Pinpoint the cell where the given text exists, returning its (X, Y) midpoint coordinate. 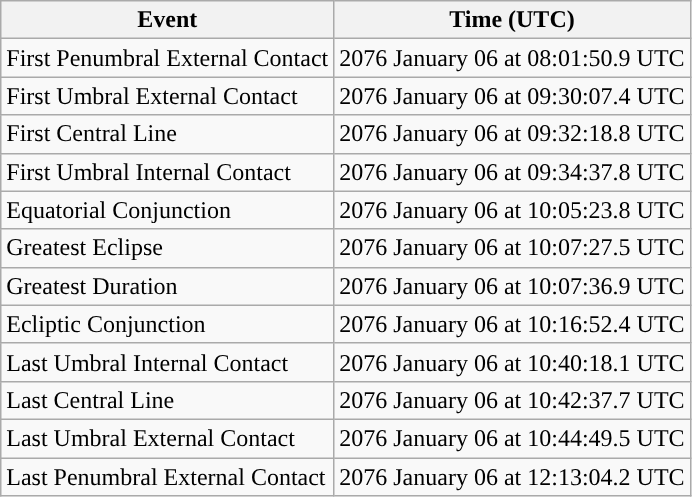
Last Penumbral External Contact (168, 477)
2076 January 06 at 10:40:18.1 UTC (512, 362)
Last Umbral External Contact (168, 438)
2076 January 06 at 08:01:50.9 UTC (512, 58)
First Umbral External Contact (168, 96)
Greatest Duration (168, 286)
Time (UTC) (512, 20)
Greatest Eclipse (168, 248)
2076 January 06 at 10:05:23.8 UTC (512, 210)
First Central Line (168, 134)
2076 January 06 at 10:16:52.4 UTC (512, 324)
2076 January 06 at 10:07:36.9 UTC (512, 286)
2076 January 06 at 09:32:18.8 UTC (512, 134)
Equatorial Conjunction (168, 210)
2076 January 06 at 09:30:07.4 UTC (512, 96)
Last Umbral Internal Contact (168, 362)
Event (168, 20)
2076 January 06 at 12:13:04.2 UTC (512, 477)
Last Central Line (168, 400)
Ecliptic Conjunction (168, 324)
2076 January 06 at 10:44:49.5 UTC (512, 438)
2076 January 06 at 10:42:37.7 UTC (512, 400)
First Penumbral External Contact (168, 58)
2076 January 06 at 10:07:27.5 UTC (512, 248)
First Umbral Internal Contact (168, 172)
2076 January 06 at 09:34:37.8 UTC (512, 172)
